Locate the cell with the specified text and output its (x, y) center coordinate. 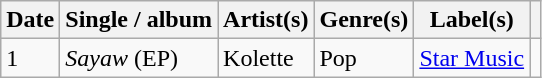
Label(s) (472, 20)
1 (30, 58)
Single / album (139, 20)
Kolette (266, 58)
Artist(s) (266, 20)
Pop (364, 58)
Genre(s) (364, 20)
Date (30, 20)
Sayaw (EP) (139, 58)
Star Music (472, 58)
